Find where the given text appears and provide that cell's center as (X, Y) coordinate. 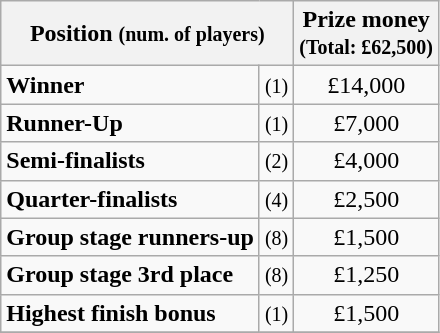
Highest finish bonus (130, 313)
£7,000 (366, 123)
£4,000 (366, 161)
(4) (276, 199)
Runner-Up (130, 123)
£14,000 (366, 85)
(2) (276, 161)
Quarter-finalists (130, 199)
Group stage runners-up (130, 237)
Prize money(Total: £62,500) (366, 34)
£1,250 (366, 275)
Group stage 3rd place (130, 275)
Winner (130, 85)
£2,500 (366, 199)
Position (num. of players) (148, 34)
Semi-finalists (130, 161)
